Provide the (x, y) coordinate of the cell's center where the given text is located.  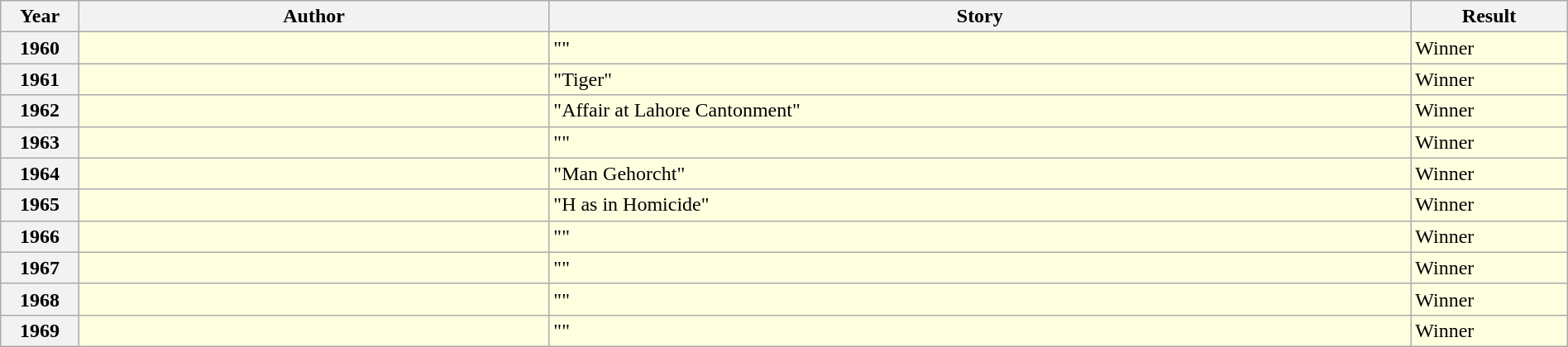
"Man Gehorcht" (980, 173)
"Tiger" (980, 79)
"H as in Homicide" (980, 205)
1961 (40, 79)
1967 (40, 268)
1965 (40, 205)
1960 (40, 48)
1962 (40, 111)
1966 (40, 236)
1964 (40, 173)
1968 (40, 299)
1963 (40, 142)
Result (1489, 17)
"Affair at Lahore Cantonment" (980, 111)
Author (313, 17)
1969 (40, 330)
Year (40, 17)
Story (980, 17)
